Locate the cell with the specified text and output its (X, Y) center coordinate. 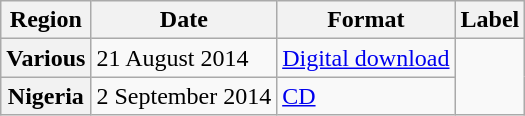
Digital download (366, 58)
Format (366, 20)
21 August 2014 (184, 58)
Label (490, 20)
Various (46, 58)
CD (366, 96)
2 September 2014 (184, 96)
Nigeria (46, 96)
Region (46, 20)
Date (184, 20)
